Scan for the cell matching the given text and deliver its (x, y) coordinate at center. 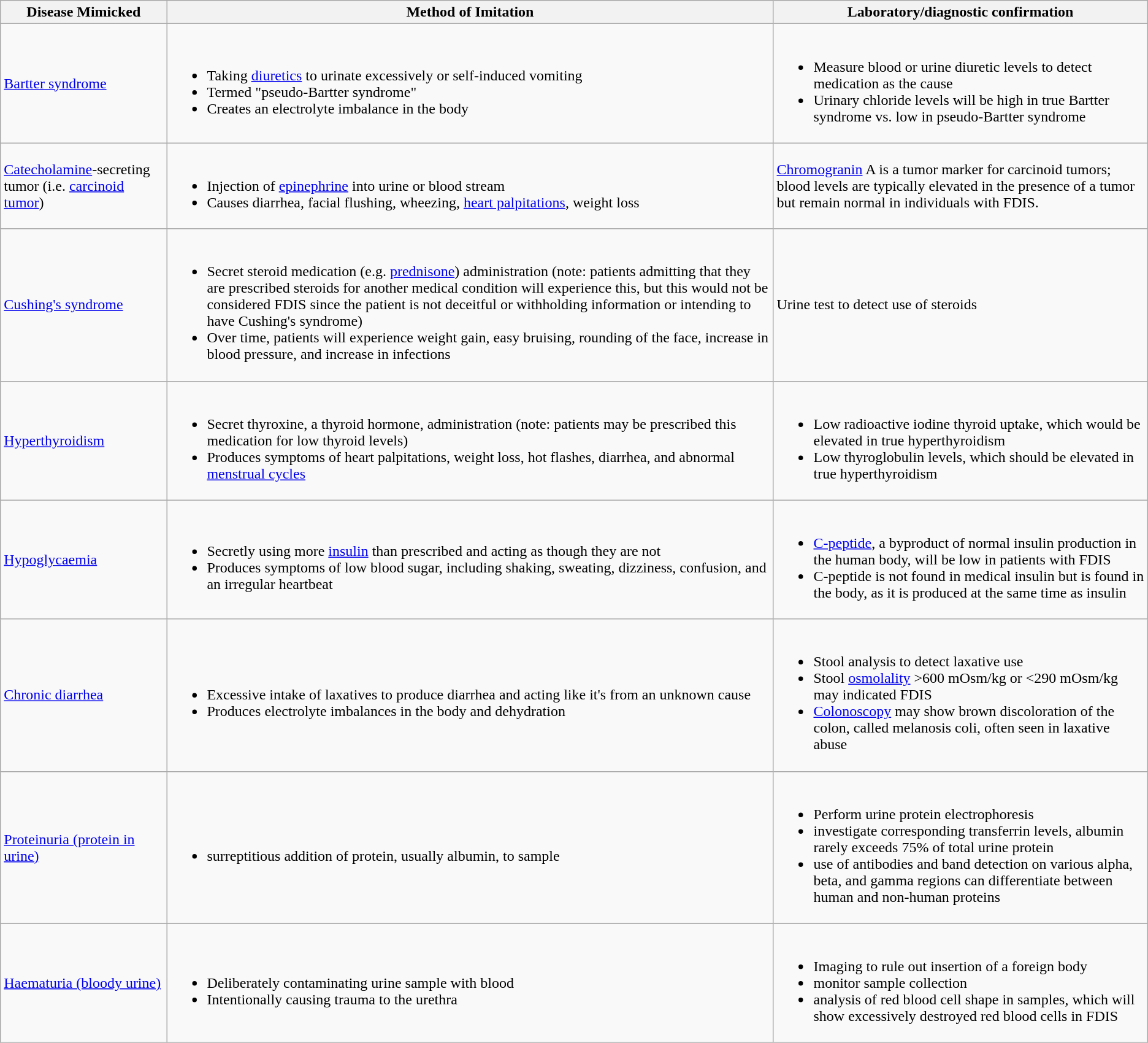
Taking diuretics to urinate excessively or self-induced vomitingTermed "pseudo-Bartter syndrome"Creates an electrolyte imbalance in the body (470, 83)
Laboratory/diagnostic confirmation (960, 12)
Chronic diarrhea (83, 695)
Method of Imitation (470, 12)
Catecholamine-secreting tumor (i.e. carcinoid tumor) (83, 186)
surreptitious addition of protein, usually albumin, to sample (470, 847)
Injection of epinephrine into urine or blood streamCauses diarrhea, facial flushing, wheezing, heart palpitations, weight loss (470, 186)
Hyperthyroidism (83, 441)
Bartter syndrome (83, 83)
Deliberately contaminating urine sample with bloodIntentionally causing trauma to the urethra (470, 983)
Cushing's syndrome (83, 305)
Proteinuria (protein in urine) (83, 847)
Haematuria (bloody urine) (83, 983)
Disease Mimicked (83, 12)
Hypoglycaemia (83, 560)
Urine test to detect use of steroids (960, 305)
